Return (x, y) of the center of cell containing provided text 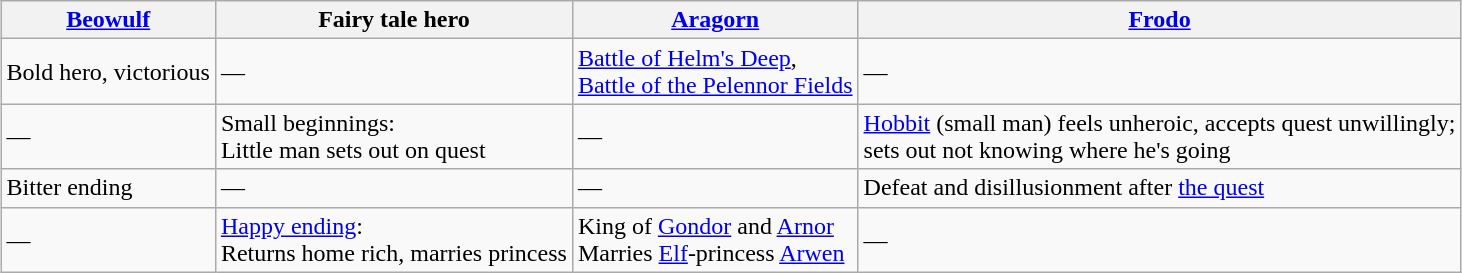
Beowulf (108, 20)
Happy ending:Returns home rich, marries princess (394, 240)
Bitter ending (108, 188)
Defeat and disillusionment after the quest (1160, 188)
Fairy tale hero (394, 20)
Frodo (1160, 20)
Hobbit (small man) feels unheroic, accepts quest unwillingly;sets out not knowing where he's going (1160, 136)
Aragorn (715, 20)
Small beginnings:Little man sets out on quest (394, 136)
Bold hero, victorious (108, 72)
King of Gondor and ArnorMarries Elf-princess Arwen (715, 240)
Battle of Helm's Deep,Battle of the Pelennor Fields (715, 72)
